Search for the cell housing the specified text and yield its (x, y) center coordinate. 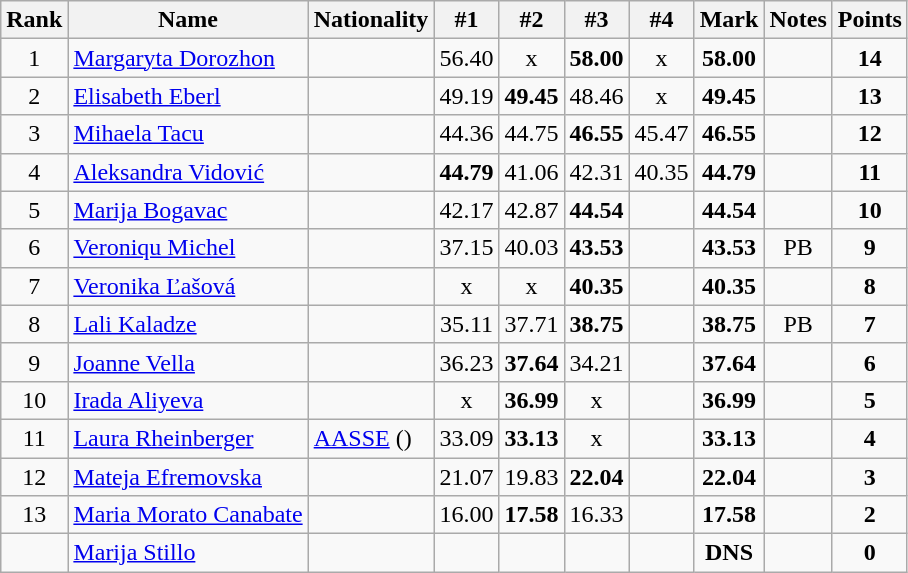
14 (870, 58)
Laura Rheinberger (188, 438)
#3 (596, 20)
Marija Stillo (188, 553)
16.00 (466, 515)
Notes (798, 20)
Rank (34, 20)
1 (34, 58)
Irada Aliyeva (188, 400)
Mark (729, 20)
37.15 (466, 248)
48.46 (596, 96)
DNS (729, 553)
Maria Morato Canabate (188, 515)
Veroniqu Michel (188, 248)
16.33 (596, 515)
44.36 (466, 134)
Lali Kaladze (188, 324)
41.06 (532, 172)
Aleksandra Vidović (188, 172)
Mateja Efremovska (188, 477)
Mihaela Tacu (188, 134)
49.19 (466, 96)
Nationality (371, 20)
Points (870, 20)
Joanne Vella (188, 362)
42.87 (532, 210)
42.17 (466, 210)
0 (870, 553)
#2 (532, 20)
Veronika Ľašová (188, 286)
56.40 (466, 58)
19.83 (532, 477)
35.11 (466, 324)
33.09 (466, 438)
AASSE () (371, 438)
36.23 (466, 362)
44.75 (532, 134)
#1 (466, 20)
Name (188, 20)
Margaryta Dorozhon (188, 58)
Marija Bogavac (188, 210)
42.31 (596, 172)
34.21 (596, 362)
Elisabeth Eberl (188, 96)
21.07 (466, 477)
37.71 (532, 324)
#4 (662, 20)
45.47 (662, 134)
40.03 (532, 248)
